Output the (x, y) coordinate of the center of the cell containing the given text.  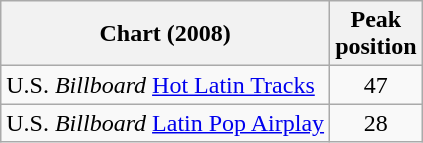
U.S. Billboard Hot Latin Tracks (166, 85)
28 (376, 123)
47 (376, 85)
U.S. Billboard Latin Pop Airplay (166, 123)
Peakposition (376, 34)
Chart (2008) (166, 34)
